Locate the cell with the specified text and output its [x, y] center coordinate. 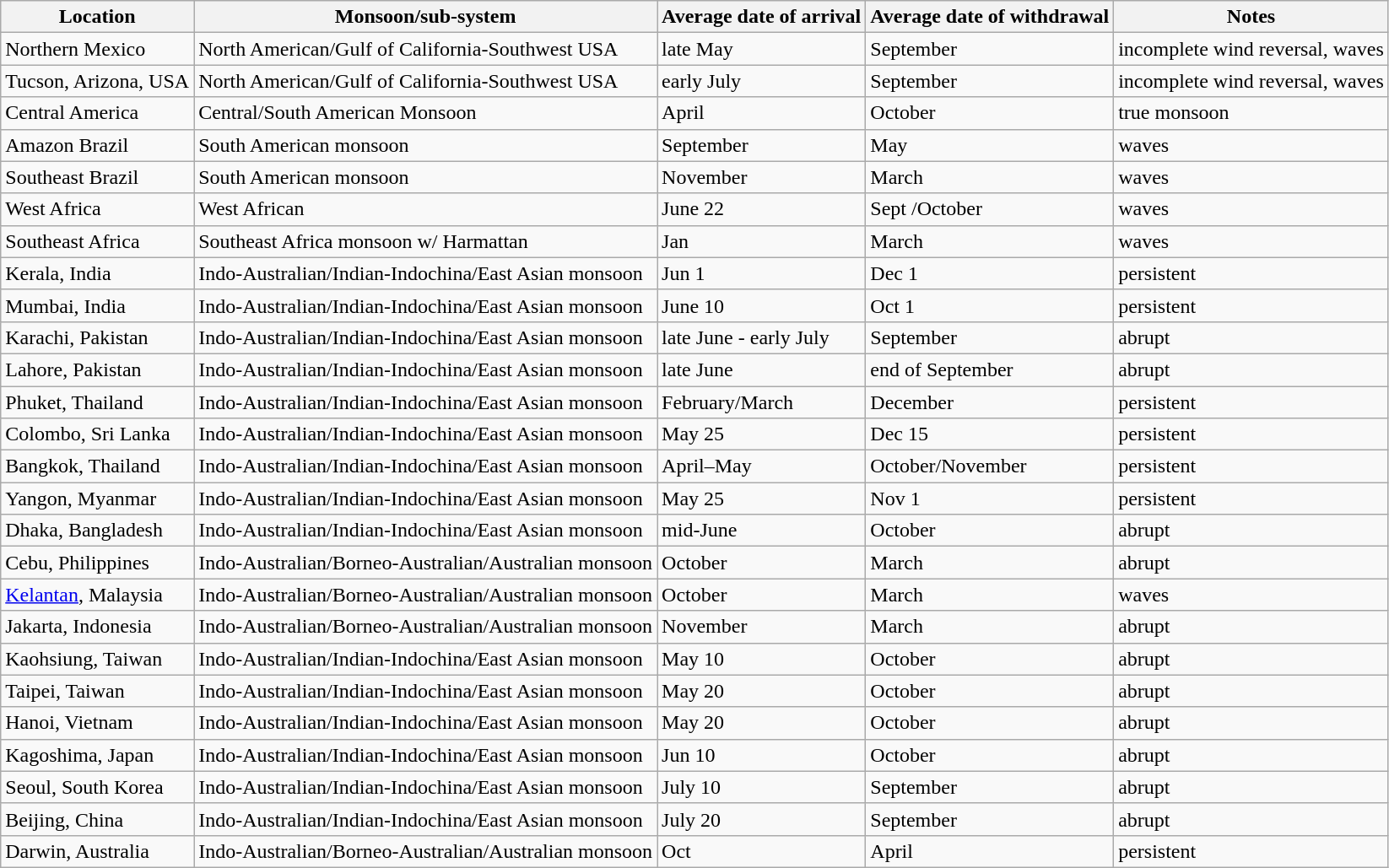
Northern Mexico [98, 49]
Taipei, Taiwan [98, 691]
Karachi, Pakistan [98, 337]
Kaohsiung, Taiwan [98, 659]
May [990, 145]
Mumbai, India [98, 305]
December [990, 402]
Jan [761, 241]
Beijing, China [98, 819]
Dhaka, Bangladesh [98, 531]
Lahore, Pakistan [98, 369]
Phuket, Thailand [98, 402]
late June - early July [761, 337]
early July [761, 81]
Oct 1 [990, 305]
June 10 [761, 305]
West African [425, 209]
Bangkok, Thailand [98, 466]
Hanoi, Vietnam [98, 723]
Seoul, South Korea [98, 787]
Notes [1251, 17]
end of September [990, 369]
Amazon Brazil [98, 145]
Nov 1 [990, 499]
Dec 15 [990, 434]
May 10 [761, 659]
April–May [761, 466]
February/March [761, 402]
true monsoon [1251, 113]
Southeast Africa monsoon w/ Harmattan [425, 241]
Yangon, Myanmar [98, 499]
Central America [98, 113]
Average date of arrival [761, 17]
Colombo, Sri Lanka [98, 434]
Southeast Brazil [98, 177]
late May [761, 49]
July 20 [761, 819]
Jun 10 [761, 755]
Tucson, Arizona, USA [98, 81]
Southeast Africa [98, 241]
Darwin, Australia [98, 851]
July 10 [761, 787]
June 22 [761, 209]
Central/South American Monsoon [425, 113]
Kagoshima, Japan [98, 755]
Jun 1 [761, 273]
Cebu, Philippines [98, 563]
West Africa [98, 209]
Monsoon/sub-system [425, 17]
Jakarta, Indonesia [98, 627]
mid-June [761, 531]
Kelantan, Malaysia [98, 595]
October/November [990, 466]
Dec 1 [990, 273]
Kerala, India [98, 273]
Location [98, 17]
Oct [761, 851]
Average date of withdrawal [990, 17]
late June [761, 369]
Sept /October [990, 209]
